Determine the [x, y] coordinate at the center of the cell enclosing the given text.  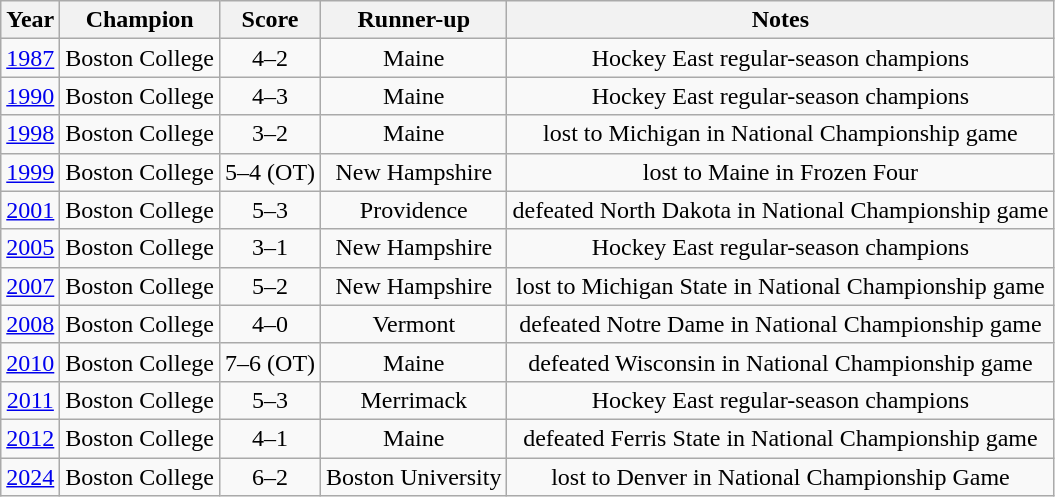
1998 [30, 134]
2010 [30, 362]
defeated Notre Dame in National Championship game [780, 324]
5–4 (OT) [270, 172]
7–6 (OT) [270, 362]
Notes [780, 20]
2008 [30, 324]
2001 [30, 210]
1999 [30, 172]
Runner-up [414, 20]
Merrimack [414, 400]
2007 [30, 286]
6–2 [270, 477]
3–1 [270, 248]
Score [270, 20]
lost to Michigan State in National Championship game [780, 286]
Vermont [414, 324]
2005 [30, 248]
Providence [414, 210]
2024 [30, 477]
4–3 [270, 96]
5–2 [270, 286]
1990 [30, 96]
Boston University [414, 477]
2011 [30, 400]
lost to Denver in National Championship Game [780, 477]
defeated Wisconsin in National Championship game [780, 362]
Year [30, 20]
defeated North Dakota in National Championship game [780, 210]
Champion [140, 20]
1987 [30, 58]
4–2 [270, 58]
4–0 [270, 324]
defeated Ferris State in National Championship game [780, 438]
lost to Michigan in National Championship game [780, 134]
3–2 [270, 134]
2012 [30, 438]
lost to Maine in Frozen Four [780, 172]
4–1 [270, 438]
